Scan for the cell matching the given text and deliver its [X, Y] coordinate at center. 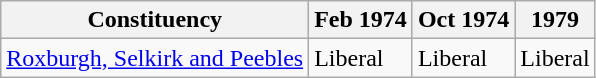
Feb 1974 [361, 20]
Roxburgh, Selkirk and Peebles [155, 58]
Constituency [155, 20]
1979 [555, 20]
Oct 1974 [463, 20]
